Identify which cell holds the provided text, then report its (X, Y) central coordinate. 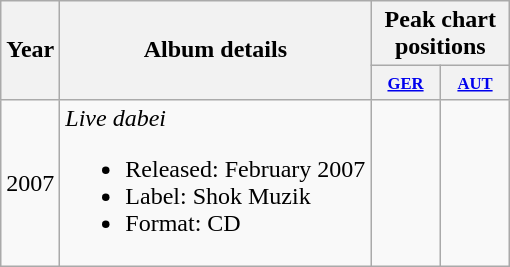
Live dabeiReleased: February 2007Label: Shok MuzikFormat: CD (216, 182)
AUT (474, 82)
2007 (30, 182)
GER (406, 82)
Peak chart positions (440, 34)
Album details (216, 50)
Year (30, 50)
